Return the [x, y] coordinate for the center point of the cell that contains the specified text.  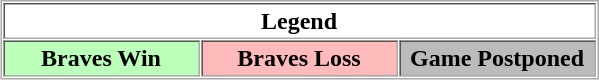
Braves Loss [299, 58]
Braves Win [101, 58]
Legend [299, 21]
Game Postponed [497, 58]
